From the cell containing the given text, extract its center point as (x, y) coordinate. 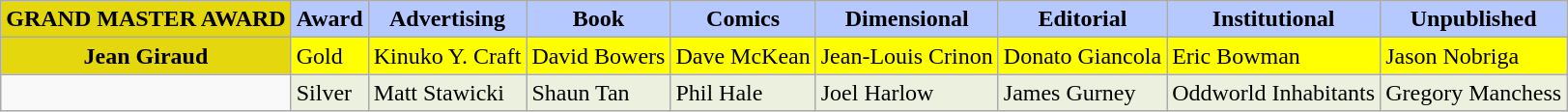
James Gurney (1082, 93)
Shaun Tan (599, 93)
David Bowers (599, 56)
Dimensional (906, 19)
Joel Harlow (906, 93)
Dave McKean (743, 56)
Comics (743, 19)
Editorial (1082, 19)
Silver (329, 93)
Jean-Louis Crinon (906, 56)
Donato Giancola (1082, 56)
Unpublished (1474, 19)
Gregory Manchess (1474, 93)
Phil Hale (743, 93)
GRAND MASTER AWARD (146, 19)
Institutional (1273, 19)
Advertising (447, 19)
Matt Stawicki (447, 93)
Award (329, 19)
Book (599, 19)
Jean Giraud (146, 56)
Gold (329, 56)
Jason Nobriga (1474, 56)
Eric Bowman (1273, 56)
Kinuko Y. Craft (447, 56)
Oddworld Inhabitants (1273, 93)
